Search for the cell housing the specified text and yield its [X, Y] center coordinate. 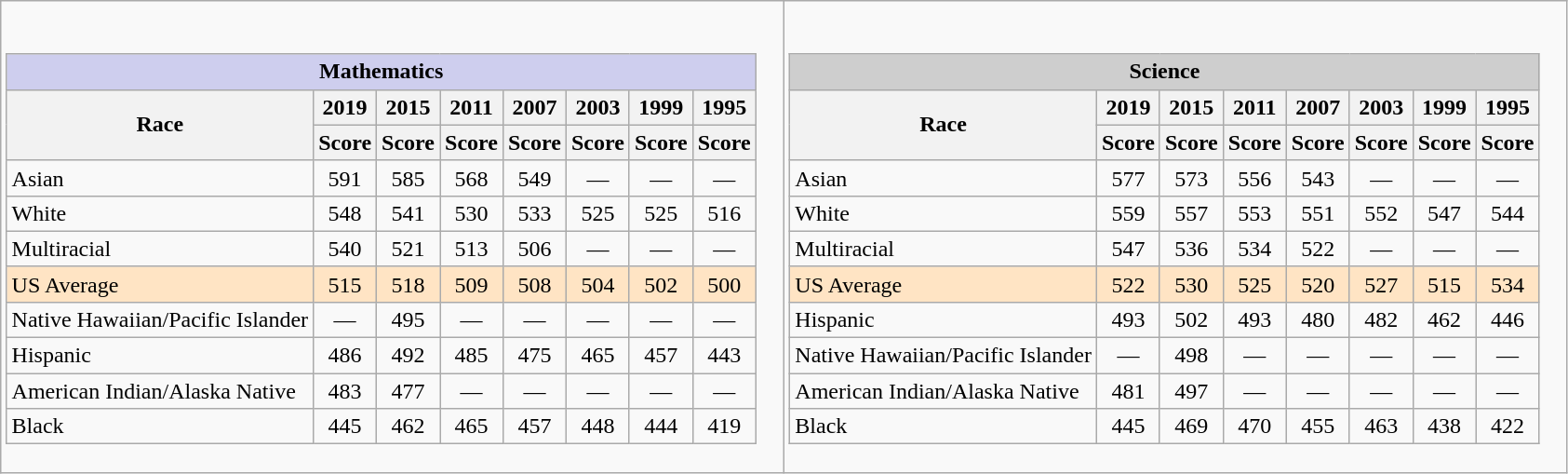
536 [1191, 249]
533 [534, 213]
455 [1318, 427]
470 [1254, 427]
Science [1165, 72]
548 [345, 213]
573 [1191, 178]
504 [597, 284]
443 [724, 356]
520 [1318, 284]
540 [345, 249]
492 [409, 356]
541 [409, 213]
557 [1191, 213]
469 [1191, 427]
486 [345, 356]
518 [409, 284]
521 [409, 249]
544 [1508, 213]
551 [1318, 213]
419 [724, 427]
495 [409, 319]
506 [534, 249]
446 [1508, 319]
444 [661, 427]
568 [472, 178]
438 [1444, 427]
498 [1191, 356]
508 [534, 284]
585 [409, 178]
448 [597, 427]
497 [1191, 391]
475 [534, 356]
483 [345, 391]
516 [724, 213]
463 [1381, 427]
Mathematics [382, 72]
527 [1381, 284]
480 [1318, 319]
509 [472, 284]
559 [1128, 213]
482 [1381, 319]
485 [472, 356]
577 [1128, 178]
552 [1381, 213]
500 [724, 284]
556 [1254, 178]
477 [409, 391]
543 [1318, 178]
422 [1508, 427]
481 [1128, 391]
591 [345, 178]
513 [472, 249]
549 [534, 178]
553 [1254, 213]
